Capture the cell that displays the provided text and extract its (X, Y) central coordinate. 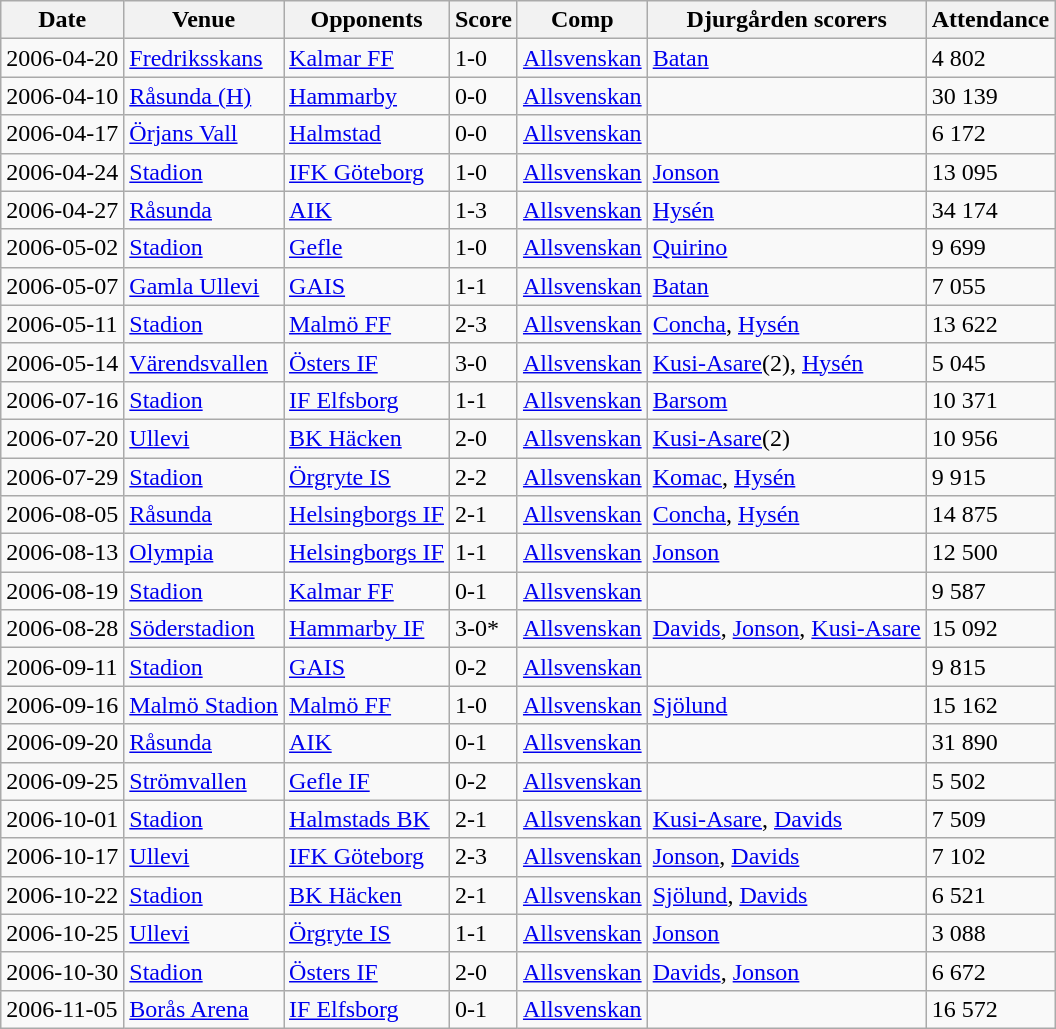
2006-05-07 (62, 286)
Date (62, 20)
Fredriksskans (204, 58)
31 890 (990, 743)
6 172 (990, 134)
10 956 (990, 438)
30 139 (990, 96)
2006-04-24 (62, 172)
1-3 (483, 210)
13 095 (990, 172)
Värendsvallen (204, 362)
Kusi-Asare(2), Hysén (786, 362)
2006-05-14 (62, 362)
Komac, Hysén (786, 477)
Gamla Ullevi (204, 286)
6 521 (990, 895)
Comp (582, 20)
Gefle (367, 248)
Djurgården scorers (786, 20)
Venue (204, 20)
9 815 (990, 667)
2-2 (483, 477)
Hammarby IF (367, 629)
16 572 (990, 1009)
Barsom (786, 400)
4 802 (990, 58)
Söderstadion (204, 629)
Malmö Stadion (204, 705)
2006-10-01 (62, 819)
2006-04-10 (62, 96)
2006-05-02 (62, 248)
2006-09-25 (62, 781)
Attendance (990, 20)
3 088 (990, 933)
2006-07-29 (62, 477)
2006-08-05 (62, 515)
9 915 (990, 477)
9 587 (990, 591)
2006-07-20 (62, 438)
Sjölund, Davids (786, 895)
2006-07-16 (62, 400)
9 699 (990, 248)
2006-11-05 (62, 1009)
Hammarby (367, 96)
2006-05-11 (62, 324)
2006-10-25 (62, 933)
12 500 (990, 553)
7 055 (990, 286)
2006-09-20 (62, 743)
Opponents (367, 20)
Råsunda (H) (204, 96)
2006-08-13 (62, 553)
10 371 (990, 400)
2006-10-30 (62, 971)
Borås Arena (204, 1009)
Kusi-Asare(2) (786, 438)
15 092 (990, 629)
6 672 (990, 971)
Davids, Jonson (786, 971)
2006-04-27 (62, 210)
Score (483, 20)
3-0 (483, 362)
5 502 (990, 781)
34 174 (990, 210)
2006-04-20 (62, 58)
Gefle IF (367, 781)
15 162 (990, 705)
Kusi-Asare, Davids (786, 819)
Sjölund (786, 705)
3-0* (483, 629)
Hysén (786, 210)
2006-10-22 (62, 895)
Olympia (204, 553)
Halmstad (367, 134)
14 875 (990, 515)
2006-08-19 (62, 591)
2006-09-11 (62, 667)
Örjans Vall (204, 134)
5 045 (990, 362)
Halmstads BK (367, 819)
13 622 (990, 324)
2006-10-17 (62, 857)
2006-04-17 (62, 134)
2006-08-28 (62, 629)
Strömvallen (204, 781)
Jonson, Davids (786, 857)
Davids, Jonson, Kusi-Asare (786, 629)
7 509 (990, 819)
Quirino (786, 248)
2006-09-16 (62, 705)
7 102 (990, 857)
